Detect which cell encompasses the target text, then output its (x, y) center coordinate. 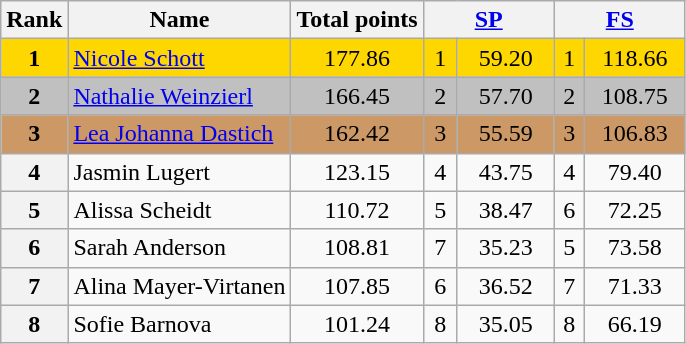
Alina Mayer-Virtanen (180, 286)
35.23 (506, 248)
Jasmin Lugert (180, 172)
177.86 (357, 58)
123.15 (357, 172)
73.58 (634, 248)
38.47 (506, 210)
43.75 (506, 172)
Alissa Scheidt (180, 210)
106.83 (634, 134)
Total points (357, 20)
Nathalie Weinzierl (180, 96)
Rank (34, 20)
110.72 (357, 210)
71.33 (634, 286)
108.81 (357, 248)
72.25 (634, 210)
166.45 (357, 96)
Nicole Schott (180, 58)
Name (180, 20)
57.70 (506, 96)
59.20 (506, 58)
108.75 (634, 96)
107.85 (357, 286)
162.42 (357, 134)
Sofie Barnova (180, 324)
66.19 (634, 324)
55.59 (506, 134)
79.40 (634, 172)
101.24 (357, 324)
118.66 (634, 58)
FS (620, 20)
36.52 (506, 286)
Lea Johanna Dastich (180, 134)
35.05 (506, 324)
Sarah Anderson (180, 248)
SP (488, 20)
